Locate the cell with the specified text and output its (X, Y) center coordinate. 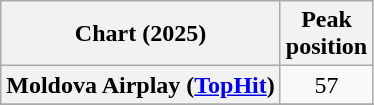
Peakposition (326, 34)
57 (326, 85)
Moldova Airplay (TopHit) (141, 85)
Chart (2025) (141, 34)
